Identify which cell holds the provided text, then report its [x, y] central coordinate. 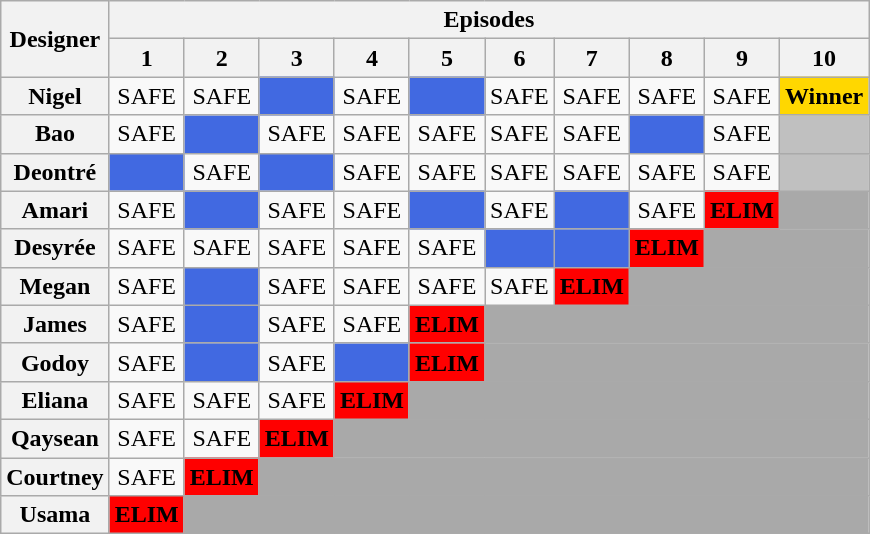
Desyrée [55, 248]
1 [146, 58]
Qaysean [55, 438]
Winner [824, 96]
9 [742, 58]
James [55, 324]
Bao [55, 134]
Designer [55, 39]
4 [372, 58]
Nigel [55, 96]
7 [592, 58]
Megan [55, 286]
Usama [55, 515]
10 [824, 58]
5 [446, 58]
3 [296, 58]
Godoy [55, 362]
Eliana [55, 400]
Amari [55, 210]
8 [666, 58]
6 [519, 58]
Courtney [55, 477]
Episodes [489, 20]
2 [222, 58]
Deontré [55, 172]
